From the cell containing the given text, extract its center point as [x, y] coordinate. 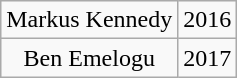
Markus Kennedy [90, 20]
2017 [208, 58]
Ben Emelogu [90, 58]
2016 [208, 20]
